Determine the (X, Y) coordinate at the center of the cell enclosing the given text.  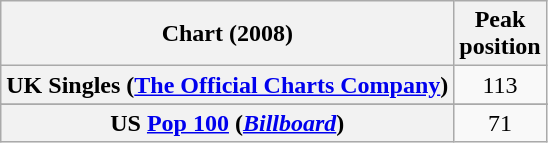
71 (500, 123)
US Pop 100 (Billboard) (228, 123)
Peakposition (500, 34)
Chart (2008) (228, 34)
113 (500, 85)
UK Singles (The Official Charts Company) (228, 85)
